Output the [x, y] coordinate of the center of the cell containing the given text.  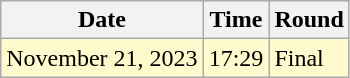
17:29 [236, 58]
Time [236, 20]
Date [102, 20]
Round [309, 20]
Final [309, 58]
November 21, 2023 [102, 58]
